Search for the cell housing the specified text and yield its [X, Y] center coordinate. 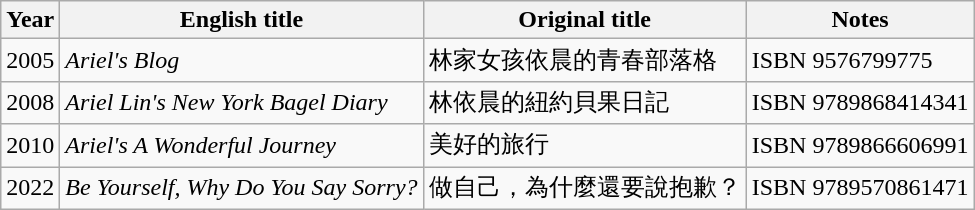
做自己，為什麼還要說抱歉？ [584, 188]
Ariel's A Wonderful Journey [242, 146]
林依晨的紐約貝果日記 [584, 102]
林家女孩依晨的青春部落格 [584, 60]
ISBN 9789868414341 [860, 102]
Be Yourself, Why Do You Say Sorry? [242, 188]
ISBN 9789570861471 [860, 188]
Original title [584, 20]
Year [30, 20]
2010 [30, 146]
Notes [860, 20]
Ariel Lin's New York Bagel Diary [242, 102]
English title [242, 20]
美好的旅行 [584, 146]
ISBN 9576799775 [860, 60]
2008 [30, 102]
2022 [30, 188]
ISBN 9789866606991 [860, 146]
2005 [30, 60]
Ariel's Blog [242, 60]
